Detect which cell encompasses the target text, then output its [x, y] center coordinate. 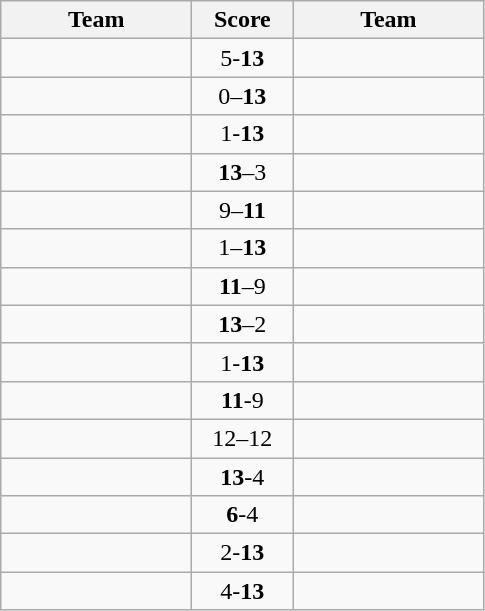
6-4 [242, 515]
5-13 [242, 58]
13–2 [242, 324]
4-13 [242, 591]
13-4 [242, 477]
12–12 [242, 438]
2-13 [242, 553]
9–11 [242, 210]
11–9 [242, 286]
Score [242, 20]
1–13 [242, 248]
0–13 [242, 96]
13–3 [242, 172]
11-9 [242, 400]
